Locate the cell with the specified text and output its [x, y] center coordinate. 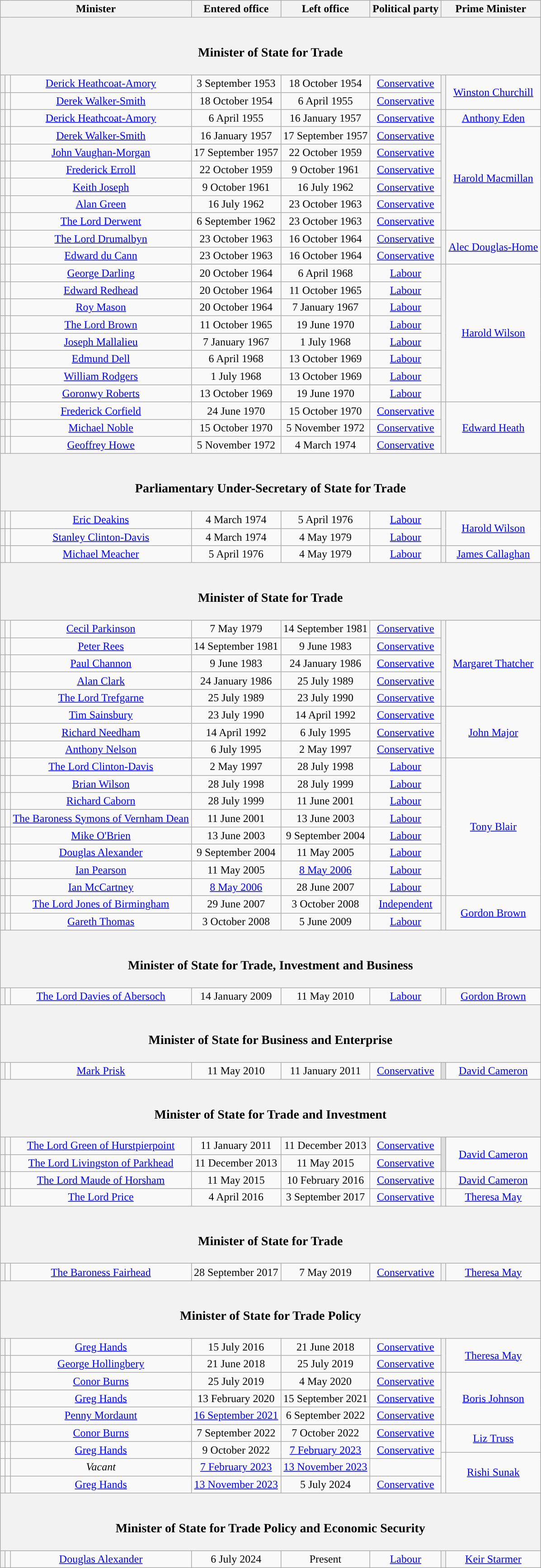
The Lord Maude of Horsham [101, 1180]
16 September 2021 [236, 1416]
4 May 2020 [325, 1381]
Rishi Sunak [494, 1473]
Gareth Thomas [101, 921]
Ian McCartney [101, 887]
28 September 2017 [236, 1272]
Political party [406, 9]
The Lord Price [101, 1197]
Boris Johnson [494, 1398]
Brian Wilson [101, 784]
Minister of State for Business and Enterprise [270, 1034]
Vacant [101, 1467]
Margaret Thatcher [494, 663]
4 April 2016 [236, 1197]
Michael Noble [101, 428]
Richard Caborn [101, 801]
Stanley Clinton-Davis [101, 537]
The Lord Derwent [101, 222]
Parliamentary Under-Secretary of State for Trade [270, 482]
Independent [406, 904]
6 September 2022 [325, 1416]
Liz Truss [494, 1438]
7 October 2022 [325, 1433]
3 September 1953 [236, 84]
Left office [325, 9]
13 February 2020 [236, 1398]
The Lord Clinton-Davis [101, 767]
The Lord Green of Hurstpierpoint [101, 1146]
28 June 2007 [325, 887]
Roy Mason [101, 307]
Anthony Nelson [101, 749]
James Callaghan [494, 554]
Paul Channon [101, 663]
Eric Deakins [101, 520]
Alec Douglas-Home [494, 247]
Edward du Cann [101, 256]
6 July 2024 [236, 1559]
6 September 1962 [236, 222]
7 May 2019 [325, 1272]
The Lord Davies of Abersoch [101, 996]
29 June 2007 [236, 904]
Frederick Corfield [101, 411]
Minister of State for Trade and Investment [270, 1109]
Geoffrey Howe [101, 445]
The Lord Drumalbyn [101, 239]
Tim Sainsbury [101, 715]
Mike O'Brien [101, 836]
George Darling [101, 273]
Edmund Dell [101, 359]
10 February 2016 [325, 1180]
Michael Meacher [101, 554]
14 January 2009 [236, 996]
John Vaughan-Morgan [101, 152]
Present [325, 1559]
Frederick Erroll [101, 170]
Harold Macmillan [494, 178]
Alan Green [101, 204]
The Baroness Fairhead [101, 1272]
5 July 2024 [325, 1484]
Tony Blair [494, 827]
Winston Churchill [494, 92]
Cecil Parkinson [101, 629]
Richard Needham [101, 732]
Ian Pearson [101, 870]
15 July 2016 [236, 1347]
William Rodgers [101, 376]
15 September 2021 [325, 1398]
The Lord Jones of Birmingham [101, 904]
Joseph Mallalieu [101, 342]
Edward Heath [494, 428]
Entered office [236, 9]
Minister of State for Trade, Investment and Business [270, 959]
Keith Joseph [101, 187]
Penny Mordaunt [101, 1416]
7 May 1979 [236, 629]
Minister of State for Trade Policy [270, 1309]
Goronwy Roberts [101, 393]
John Major [494, 732]
The Lord Livingston of Parkhead [101, 1163]
Mark Prisk [101, 1071]
Anthony Eden [494, 118]
Edward Redhead [101, 290]
Alan Clark [101, 680]
Keir Starmer [494, 1559]
Peter Rees [101, 646]
5 June 2009 [325, 921]
9 October 2022 [236, 1450]
The Baroness Symons of Vernham Dean [101, 818]
The Lord Trefgarne [101, 698]
24 June 1970 [236, 411]
Minister of State for Trade Policy and Economic Security [270, 1522]
7 September 2022 [236, 1433]
The Lord Brown [101, 325]
Minister [96, 9]
George Hollingbery [101, 1364]
Prime Minister [491, 9]
3 September 2017 [325, 1197]
